For the text-containing cell, return its midpoint in (X, Y) coordinate format. 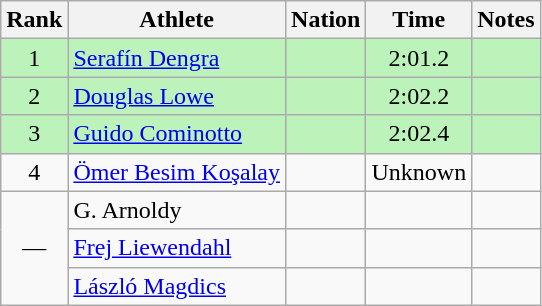
— (34, 248)
Frej Liewendahl (177, 248)
2:02.4 (419, 134)
Guido Cominotto (177, 134)
Douglas Lowe (177, 96)
2:02.2 (419, 96)
Unknown (419, 172)
2:01.2 (419, 58)
4 (34, 172)
2 (34, 96)
1 (34, 58)
G. Arnoldy (177, 210)
Ömer Besim Koşalay (177, 172)
Time (419, 20)
Athlete (177, 20)
Rank (34, 20)
Serafín Dengra (177, 58)
Nation (326, 20)
László Magdics (177, 286)
Notes (506, 20)
3 (34, 134)
